From the cell containing the given text, extract its center point as [X, Y] coordinate. 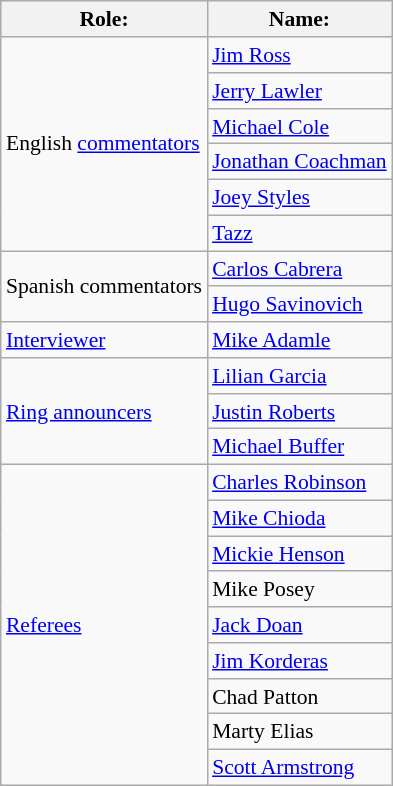
Spanish commentators [104, 286]
English commentators [104, 144]
Jerry Lawler [300, 91]
Mike Adamle [300, 340]
Mike Chioda [300, 518]
Jim Ross [300, 55]
Hugo Savinovich [300, 304]
Marty Elias [300, 732]
Justin Roberts [300, 411]
Jonathan Coachman [300, 162]
Jim Korderas [300, 661]
Mike Posey [300, 589]
Jack Doan [300, 625]
Michael Buffer [300, 447]
Chad Patton [300, 696]
Ring announcers [104, 412]
Carlos Cabrera [300, 269]
Scott Armstrong [300, 767]
Interviewer [104, 340]
Role: [104, 19]
Joey Styles [300, 197]
Lilian Garcia [300, 376]
Name: [300, 19]
Referees [104, 624]
Mickie Henson [300, 554]
Charles Robinson [300, 482]
Tazz [300, 233]
Michael Cole [300, 126]
